Scan for the cell matching the given text and deliver its [x, y] coordinate at center. 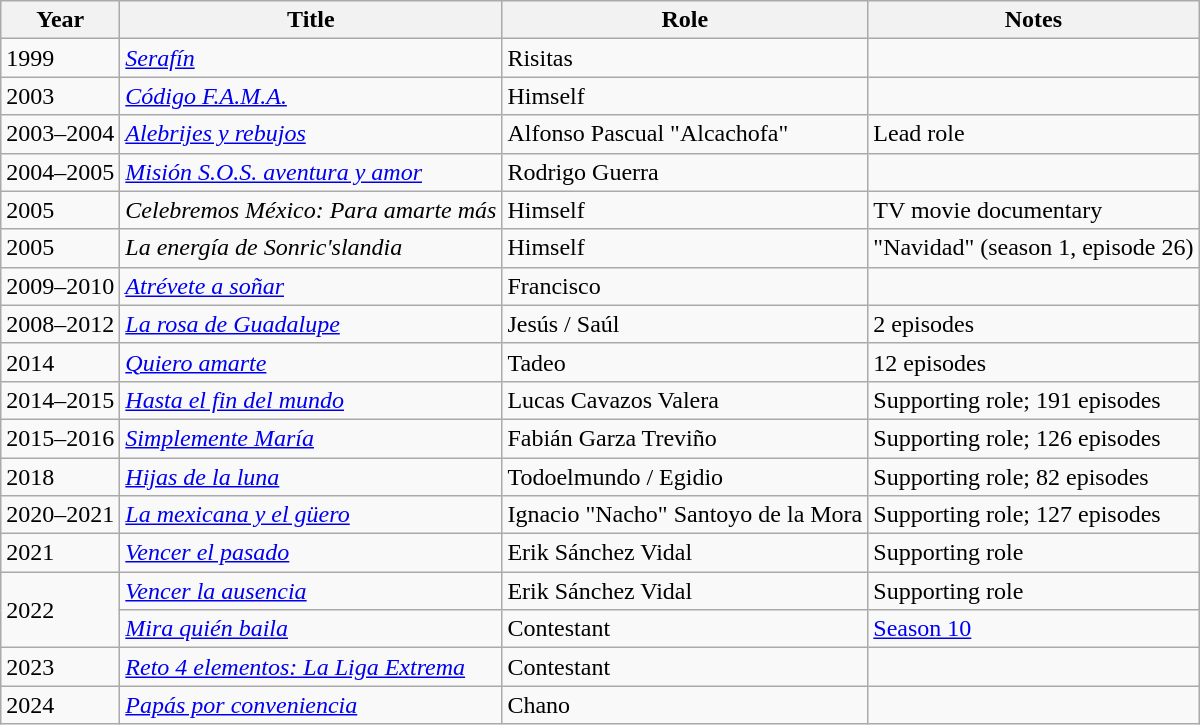
Supporting role; 126 episodes [1034, 438]
Código F.A.M.A. [311, 96]
Supporting role; 82 episodes [1034, 477]
2014–2015 [60, 400]
Season 10 [1034, 629]
1999 [60, 58]
Role [685, 20]
Risitas [685, 58]
2015–2016 [60, 438]
TV movie documentary [1034, 210]
2009–2010 [60, 286]
La rosa de Guadalupe [311, 324]
Alebrijes y rebujos [311, 134]
Atrévete a soñar [311, 286]
Todoelmundo / Egidio [685, 477]
Lead role [1034, 134]
2024 [60, 705]
Supporting role; 127 episodes [1034, 515]
"Navidad" (season 1, episode 26) [1034, 248]
Jesús / Saúl [685, 324]
Title [311, 20]
Mira quién baila [311, 629]
Misión S.O.S. aventura y amor [311, 172]
Simplemente María [311, 438]
Vencer el pasado [311, 553]
2022 [60, 610]
Year [60, 20]
2003–2004 [60, 134]
Francisco [685, 286]
Alfonso Pascual "Alcachofa" [685, 134]
2004–2005 [60, 172]
Vencer la ausencia [311, 591]
Chano [685, 705]
Quiero amarte [311, 362]
Rodrigo Guerra [685, 172]
Tadeo [685, 362]
Hasta el fin del mundo [311, 400]
2 episodes [1034, 324]
2014 [60, 362]
2018 [60, 477]
2003 [60, 96]
12 episodes [1034, 362]
2020–2021 [60, 515]
Ignacio "Nacho" Santoyo de la Mora [685, 515]
Lucas Cavazos Valera [685, 400]
Hijas de la luna [311, 477]
La energía de Sonric'slandia [311, 248]
La mexicana y el güero [311, 515]
2023 [60, 667]
Supporting role; 191 episodes [1034, 400]
Fabián Garza Treviño [685, 438]
Papás por conveniencia [311, 705]
Reto 4 elementos: La Liga Extrema [311, 667]
Serafín [311, 58]
Notes [1034, 20]
2021 [60, 553]
2008–2012 [60, 324]
Celebremos México: Para amarte más [311, 210]
